Extract the [X, Y] coordinate from the center of the cell holding the provided text.  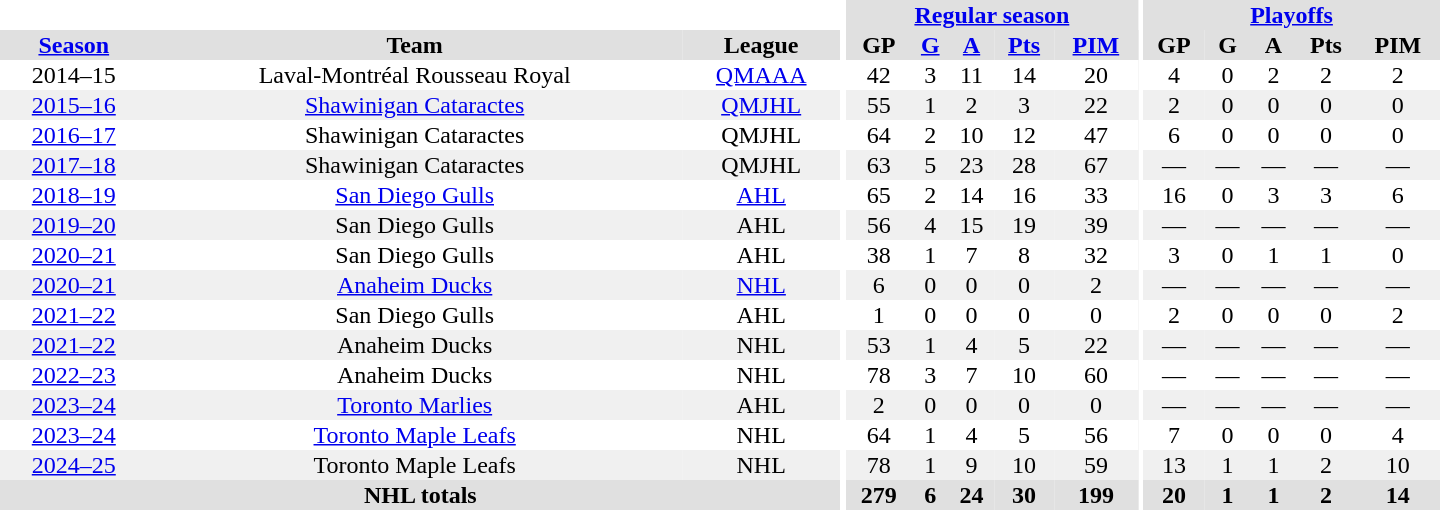
Team [415, 45]
279 [879, 495]
39 [1096, 225]
30 [1024, 495]
2017–18 [74, 165]
28 [1024, 165]
QMAAA [762, 75]
23 [972, 165]
11 [972, 75]
67 [1096, 165]
2022–23 [74, 375]
Playoffs [1292, 15]
42 [879, 75]
2018–19 [74, 195]
63 [879, 165]
NHL totals [420, 495]
2019–20 [74, 225]
8 [1024, 255]
2024–25 [74, 465]
Toronto Marlies [415, 405]
9 [972, 465]
15 [972, 225]
2014–15 [74, 75]
55 [879, 105]
12 [1024, 135]
19 [1024, 225]
60 [1096, 375]
199 [1096, 495]
38 [879, 255]
Season [74, 45]
53 [879, 345]
Regular season [992, 15]
24 [972, 495]
2016–17 [74, 135]
65 [879, 195]
Laval-Montréal Rousseau Royal [415, 75]
13 [1174, 465]
2015–16 [74, 105]
League [762, 45]
59 [1096, 465]
33 [1096, 195]
32 [1096, 255]
47 [1096, 135]
